Pinpoint the cell where the given text exists, returning its [X, Y] midpoint coordinate. 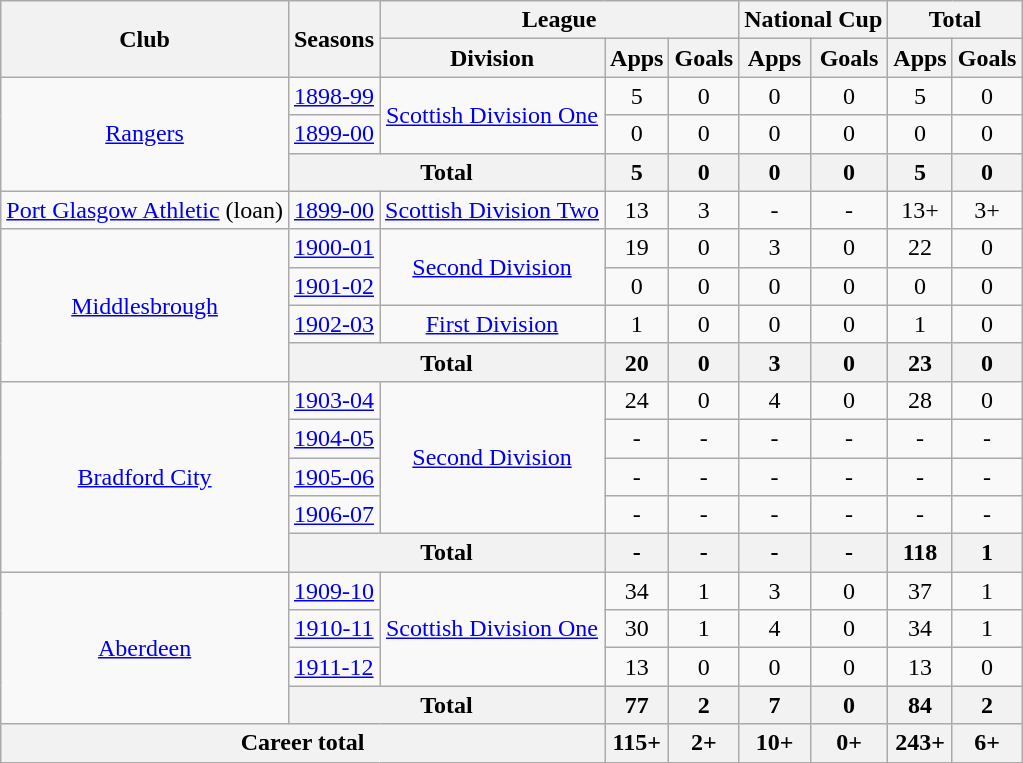
League [560, 20]
84 [920, 705]
22 [920, 248]
10+ [775, 743]
1898-99 [334, 96]
Scottish Division Two [492, 210]
1900-01 [334, 248]
13+ [920, 210]
1902-03 [334, 324]
1904-05 [334, 438]
1905-06 [334, 477]
Club [145, 39]
Port Glasgow Athletic (loan) [145, 210]
20 [637, 362]
Division [492, 58]
3+ [987, 210]
24 [637, 400]
Seasons [334, 39]
1906-07 [334, 515]
0+ [849, 743]
National Cup [814, 20]
30 [637, 629]
2+ [704, 743]
1910-11 [334, 629]
28 [920, 400]
Aberdeen [145, 648]
37 [920, 591]
19 [637, 248]
Rangers [145, 134]
Middlesbrough [145, 305]
1911-12 [334, 667]
6+ [987, 743]
1903-04 [334, 400]
118 [920, 553]
Career total [303, 743]
Bradford City [145, 476]
23 [920, 362]
1909-10 [334, 591]
First Division [492, 324]
243+ [920, 743]
7 [775, 705]
115+ [637, 743]
1901-02 [334, 286]
77 [637, 705]
